Search for the cell housing the specified text and yield its (x, y) center coordinate. 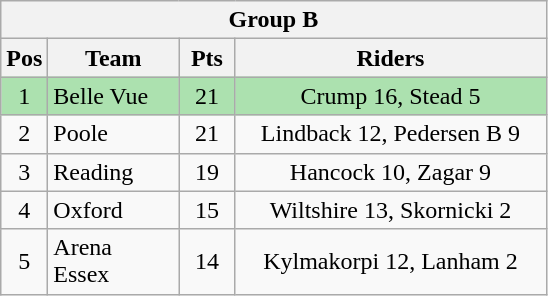
5 (24, 262)
Pos (24, 58)
3 (24, 172)
14 (207, 262)
Team (114, 58)
Crump 16, Stead 5 (390, 96)
Group B (274, 20)
1 (24, 96)
Oxford (114, 210)
Poole (114, 134)
15 (207, 210)
Wiltshire 13, Skornicki 2 (390, 210)
2 (24, 134)
19 (207, 172)
Riders (390, 58)
Hancock 10, Zagar 9 (390, 172)
Kylmakorpi 12, Lanham 2 (390, 262)
Belle Vue (114, 96)
Arena Essex (114, 262)
Reading (114, 172)
4 (24, 210)
Lindback 12, Pedersen B 9 (390, 134)
Pts (207, 58)
